Determine the (x, y) coordinate at the center of the cell enclosing the given text.  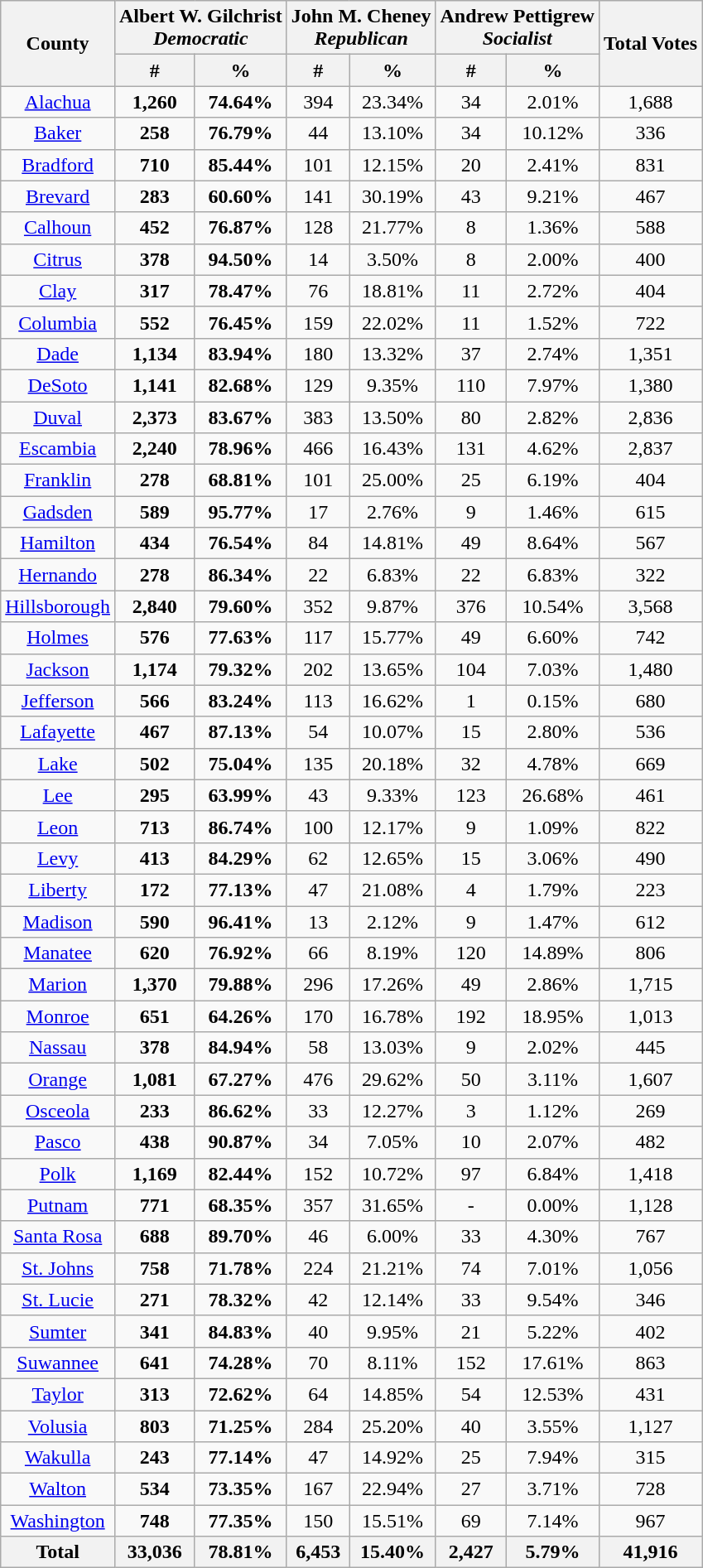
33,036 (154, 1552)
3,568 (650, 606)
76.79% (240, 133)
2.02% (553, 1048)
Sumter (58, 1331)
14.81% (392, 543)
St. Johns (58, 1268)
2.07% (553, 1142)
3.11% (553, 1079)
12.14% (392, 1300)
Taylor (58, 1394)
1.12% (553, 1111)
83.94% (240, 354)
79.60% (240, 606)
86.34% (240, 575)
10 (471, 1142)
9.87% (392, 606)
123 (471, 795)
141 (318, 196)
669 (650, 764)
13.03% (392, 1048)
94.50% (240, 259)
1 (471, 701)
1,715 (650, 985)
78.47% (240, 291)
284 (318, 1426)
80 (471, 417)
3.06% (553, 858)
3.55% (553, 1426)
1,013 (650, 1016)
86.62% (240, 1111)
6.00% (392, 1237)
2.41% (553, 165)
Lafayette (58, 732)
13.32% (392, 354)
68.81% (240, 480)
4.62% (553, 449)
Columbia (58, 322)
Hillsborough (58, 606)
589 (154, 512)
9.95% (392, 1331)
Clay (58, 291)
31.65% (392, 1205)
68.35% (240, 1205)
74.64% (240, 102)
713 (154, 827)
Jefferson (58, 701)
612 (650, 922)
Monroe (58, 1016)
431 (650, 1394)
8.11% (392, 1363)
6,453 (318, 1552)
90.87% (240, 1142)
Madison (58, 922)
10.12% (553, 133)
85.44% (240, 165)
Brevard (58, 196)
3.50% (392, 259)
15.51% (392, 1521)
9.35% (392, 385)
104 (471, 669)
1,370 (154, 985)
71.25% (240, 1426)
434 (154, 543)
29.62% (392, 1079)
2.72% (553, 291)
5.79% (553, 1552)
86.74% (240, 827)
641 (154, 1363)
710 (154, 165)
283 (154, 196)
13 (318, 922)
DeSoto (58, 385)
6.19% (553, 480)
567 (650, 543)
46 (318, 1237)
17.61% (553, 1363)
223 (650, 890)
502 (154, 764)
64 (318, 1394)
8.64% (553, 543)
82.44% (240, 1174)
1,688 (650, 102)
1,141 (154, 385)
12.27% (392, 1111)
22.94% (392, 1489)
1,607 (650, 1079)
803 (154, 1426)
41,916 (650, 1552)
15.40% (392, 1552)
7.01% (553, 1268)
87.13% (240, 732)
Duval (58, 417)
296 (318, 985)
Franklin (58, 480)
313 (154, 1394)
476 (318, 1079)
445 (650, 1048)
23.34% (392, 102)
Dade (58, 354)
St. Lucie (58, 1300)
9.54% (553, 1300)
50 (471, 1079)
490 (650, 858)
2.80% (553, 732)
402 (650, 1331)
72.62% (240, 1394)
Manatee (58, 953)
100 (318, 827)
84.83% (240, 1331)
2,373 (154, 417)
12.53% (553, 1394)
21.08% (392, 890)
77.63% (240, 638)
482 (650, 1142)
67.27% (240, 1079)
120 (471, 953)
315 (650, 1458)
3 (471, 1111)
295 (154, 795)
2.82% (553, 417)
82.68% (240, 385)
Calhoun (58, 228)
7.14% (553, 1521)
0.00% (553, 1205)
76.92% (240, 953)
14 (318, 259)
383 (318, 417)
Liberty (58, 890)
767 (650, 1237)
2,837 (650, 449)
Pasco (58, 1142)
Polk (58, 1174)
Lee (58, 795)
7.97% (553, 385)
170 (318, 1016)
4.78% (553, 764)
588 (650, 228)
2.86% (553, 985)
14.89% (553, 953)
37 (471, 354)
58 (318, 1048)
2.74% (553, 354)
341 (154, 1331)
4 (471, 890)
1.52% (553, 322)
967 (650, 1521)
271 (154, 1300)
76 (318, 291)
Orange (58, 1079)
Washington (58, 1521)
394 (318, 102)
150 (318, 1521)
1,418 (650, 1174)
233 (154, 1111)
317 (154, 291)
1.79% (553, 890)
John M. Cheney Republican (361, 28)
97 (471, 1174)
1,380 (650, 385)
566 (154, 701)
6.60% (553, 638)
66 (318, 953)
1,127 (650, 1426)
21.21% (392, 1268)
14.85% (392, 1394)
Leon (58, 827)
Alachua (58, 102)
180 (318, 354)
84 (318, 543)
30.19% (392, 196)
1,260 (154, 102)
771 (154, 1205)
346 (650, 1300)
10.07% (392, 732)
10.72% (392, 1174)
12.17% (392, 827)
466 (318, 449)
Walton (58, 1489)
Andrew Pettigrew Socialist (517, 28)
3.71% (553, 1489)
172 (154, 890)
2,427 (471, 1552)
117 (318, 638)
192 (471, 1016)
25.00% (392, 480)
Baker (58, 133)
5.22% (553, 1331)
413 (154, 858)
742 (650, 638)
16.78% (392, 1016)
13.10% (392, 133)
7.05% (392, 1142)
722 (650, 322)
27 (471, 1489)
113 (318, 701)
352 (318, 606)
461 (650, 795)
128 (318, 228)
1,128 (650, 1205)
Hamilton (58, 543)
9.33% (392, 795)
21 (471, 1331)
680 (650, 701)
131 (471, 449)
534 (154, 1489)
552 (154, 322)
Escambia (58, 449)
83.24% (240, 701)
135 (318, 764)
806 (650, 953)
Bradford (58, 165)
Total Votes (650, 43)
73.35% (240, 1489)
1.36% (553, 228)
2,836 (650, 417)
95.77% (240, 512)
Citrus (58, 259)
9.21% (553, 196)
84.94% (240, 1048)
336 (650, 133)
822 (650, 827)
14.92% (392, 1458)
Osceola (58, 1111)
77.13% (240, 890)
96.41% (240, 922)
651 (154, 1016)
71.78% (240, 1268)
12.65% (392, 858)
269 (650, 1111)
20.18% (392, 764)
Wakulla (58, 1458)
64.26% (240, 1016)
21.77% (392, 228)
10.54% (553, 606)
18.95% (553, 1016)
1,174 (154, 669)
863 (650, 1363)
Santa Rosa (58, 1237)
13.50% (392, 417)
84.29% (240, 858)
258 (154, 133)
1.47% (553, 922)
167 (318, 1489)
76.45% (240, 322)
620 (154, 953)
74.28% (240, 1363)
Holmes (58, 638)
Total (58, 1552)
16.43% (392, 449)
77.35% (240, 1521)
Hernando (58, 575)
17 (318, 512)
74 (471, 1268)
1,480 (650, 669)
2.01% (553, 102)
32 (471, 764)
452 (154, 228)
75.04% (240, 764)
76.54% (240, 543)
1,056 (650, 1268)
Marion (58, 985)
Gadsden (58, 512)
576 (154, 638)
1,351 (650, 354)
2.12% (392, 922)
Suwannee (58, 1363)
1.46% (553, 512)
357 (318, 1205)
79.88% (240, 985)
243 (154, 1458)
76.87% (240, 228)
0.15% (553, 701)
728 (650, 1489)
70 (318, 1363)
1,134 (154, 354)
Putnam (58, 1205)
78.81% (240, 1552)
79.32% (240, 669)
1.09% (553, 827)
400 (650, 259)
17.26% (392, 985)
78.96% (240, 449)
2.76% (392, 512)
758 (154, 1268)
8.19% (392, 953)
1,169 (154, 1174)
688 (154, 1237)
78.32% (240, 1300)
42 (318, 1300)
2.00% (553, 259)
63.99% (240, 795)
26.68% (553, 795)
15.77% (392, 638)
224 (318, 1268)
2,840 (154, 606)
Levy (58, 858)
7.03% (553, 669)
Jackson (58, 669)
County (58, 43)
Volusia (58, 1426)
1,081 (154, 1079)
18.81% (392, 291)
89.70% (240, 1237)
376 (471, 606)
7.94% (553, 1458)
16.62% (392, 701)
13.65% (392, 669)
25.20% (392, 1426)
129 (318, 385)
590 (154, 922)
748 (154, 1521)
6.84% (553, 1174)
22.02% (392, 322)
Albert W. Gilchrist Democratic (200, 28)
77.14% (240, 1458)
159 (318, 322)
20 (471, 165)
Lake (58, 764)
110 (471, 385)
2,240 (154, 449)
83.67% (240, 417)
438 (154, 1142)
62 (318, 858)
4.30% (553, 1237)
536 (650, 732)
615 (650, 512)
Nassau (58, 1048)
69 (471, 1521)
322 (650, 575)
- (471, 1205)
12.15% (392, 165)
831 (650, 165)
60.60% (240, 196)
202 (318, 669)
44 (318, 133)
